Output the (X, Y) coordinate of the center of the cell containing the given text.  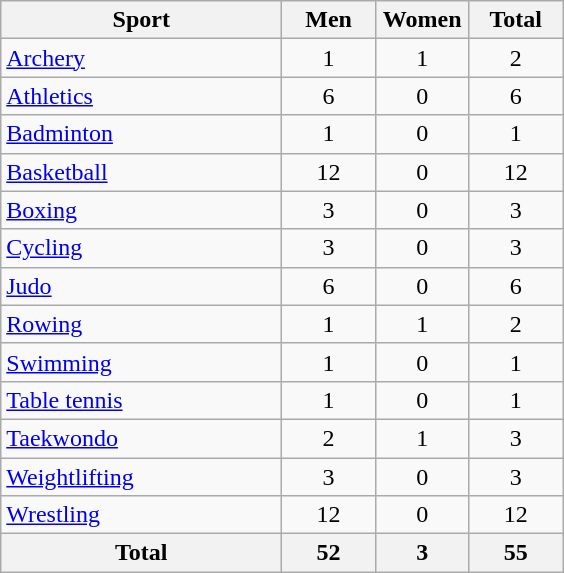
Archery (142, 58)
Athletics (142, 96)
Boxing (142, 210)
Sport (142, 20)
Weightlifting (142, 477)
Swimming (142, 362)
Table tennis (142, 400)
Judo (142, 286)
Women (422, 20)
Rowing (142, 324)
Badminton (142, 134)
Basketball (142, 172)
55 (516, 553)
52 (329, 553)
Wrestling (142, 515)
Taekwondo (142, 438)
Cycling (142, 248)
Men (329, 20)
